Scan for the cell matching the given text and deliver its [X, Y] coordinate at center. 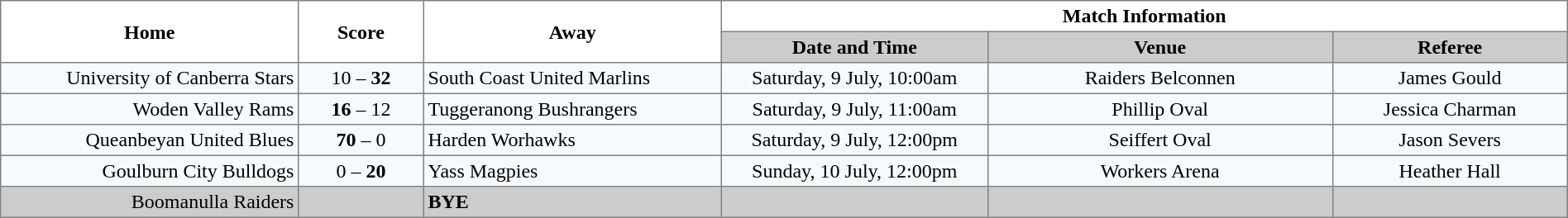
University of Canberra Stars [150, 78]
Date and Time [854, 47]
Venue [1159, 47]
Score [361, 31]
Raiders Belconnen [1159, 78]
BYE [572, 202]
Sunday, 10 July, 12:00pm [854, 171]
Goulburn City Bulldogs [150, 171]
Yass Magpies [572, 171]
0 – 20 [361, 171]
10 – 32 [361, 78]
Tuggeranong Bushrangers [572, 109]
Heather Hall [1450, 171]
Phillip Oval [1159, 109]
Saturday, 9 July, 10:00am [854, 78]
Harden Worhawks [572, 140]
Away [572, 31]
Match Information [1145, 17]
Referee [1450, 47]
Jason Severs [1450, 140]
16 – 12 [361, 109]
Workers Arena [1159, 171]
Seiffert Oval [1159, 140]
Boomanulla Raiders [150, 202]
Jessica Charman [1450, 109]
Saturday, 9 July, 12:00pm [854, 140]
James Gould [1450, 78]
South Coast United Marlins [572, 78]
70 – 0 [361, 140]
Woden Valley Rams [150, 109]
Home [150, 31]
Saturday, 9 July, 11:00am [854, 109]
Queanbeyan United Blues [150, 140]
